Extract the [x, y] coordinate from the center of the cell holding the provided text.  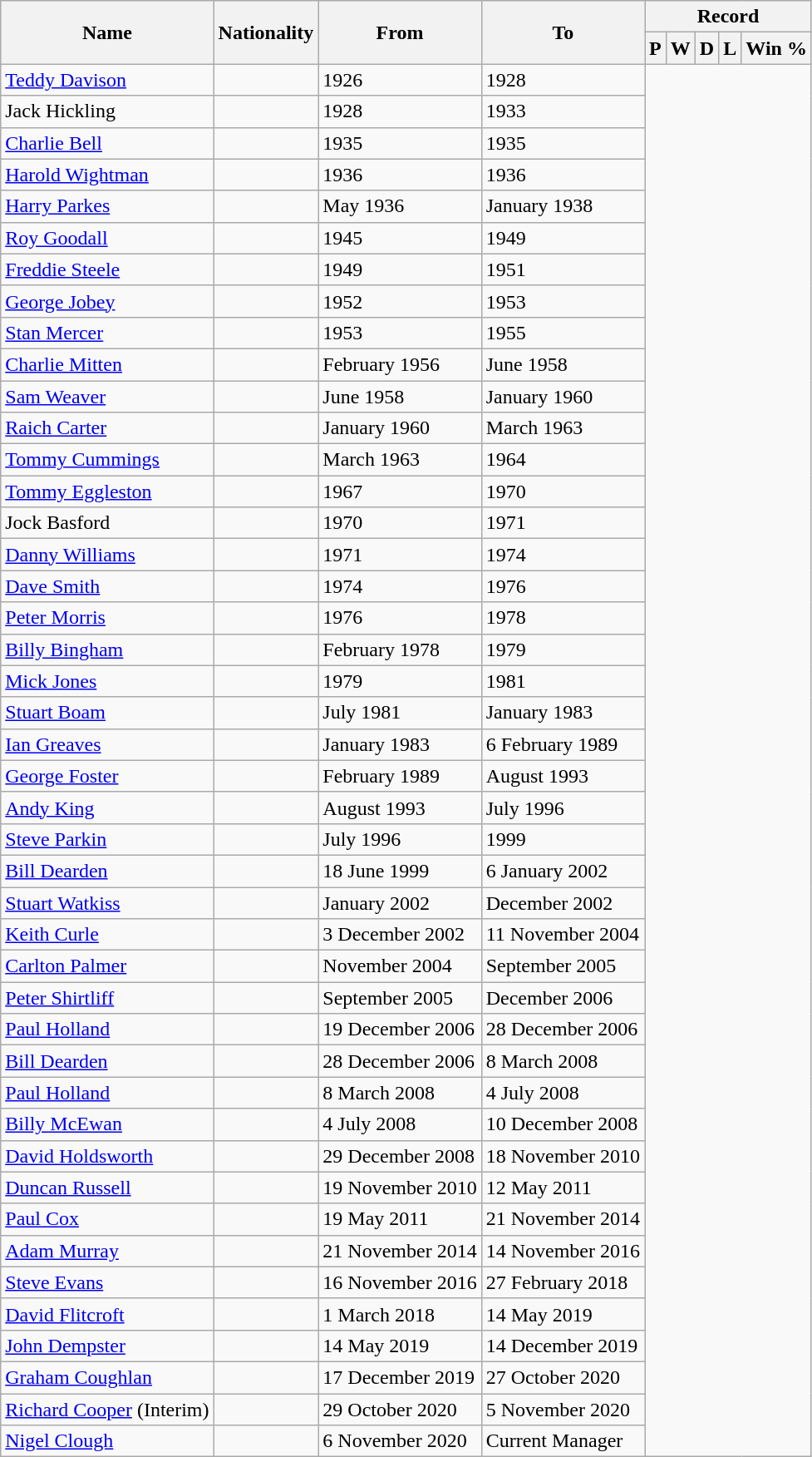
3 December 2002 [400, 935]
February 1989 [400, 776]
1952 [400, 301]
George Foster [107, 776]
Steve Evans [107, 1282]
18 November 2010 [563, 1156]
Raich Carter [107, 428]
Jack Hickling [107, 111]
27 February 2018 [563, 1282]
17 December 2019 [400, 1377]
July 1981 [400, 713]
Nationality [266, 32]
Roy Goodall [107, 238]
1967 [400, 491]
February 1978 [400, 649]
Duncan Russell [107, 1188]
27 October 2020 [563, 1377]
Freddie Steele [107, 269]
6 November 2020 [400, 1441]
Stuart Boam [107, 713]
1 March 2018 [400, 1314]
Billy McEwan [107, 1124]
19 December 2006 [400, 1030]
W [680, 48]
12 May 2011 [563, 1188]
14 December 2019 [563, 1346]
Tommy Eggleston [107, 491]
January 1938 [563, 206]
May 1936 [400, 206]
19 November 2010 [400, 1188]
D [706, 48]
Charlie Bell [107, 143]
Keith Curle [107, 935]
Name [107, 32]
November 2004 [400, 966]
December 2002 [563, 902]
George Jobey [107, 301]
Harry Parkes [107, 206]
1964 [563, 460]
Harold Wightman [107, 175]
Record [728, 17]
Graham Coughlan [107, 1377]
29 October 2020 [400, 1410]
10 December 2008 [563, 1124]
5 November 2020 [563, 1410]
1955 [563, 333]
To [563, 32]
1999 [563, 839]
December 2006 [563, 998]
Danny Williams [107, 555]
1981 [563, 681]
Mick Jones [107, 681]
David Flitcroft [107, 1314]
Andy King [107, 808]
16 November 2016 [400, 1282]
Peter Shirtliff [107, 998]
Ian Greaves [107, 744]
January 2002 [400, 902]
6 January 2002 [563, 871]
1945 [400, 238]
11 November 2004 [563, 935]
Teddy Davison [107, 80]
29 December 2008 [400, 1156]
John Dempster [107, 1346]
Richard Cooper (Interim) [107, 1410]
Sam Weaver [107, 397]
Win % [776, 48]
February 1956 [400, 364]
1978 [563, 618]
Adam Murray [107, 1251]
1926 [400, 80]
Nigel Clough [107, 1441]
Stan Mercer [107, 333]
19 May 2011 [400, 1219]
Stuart Watkiss [107, 902]
From [400, 32]
Tommy Cummings [107, 460]
Paul Cox [107, 1219]
Jock Basford [107, 523]
Peter Morris [107, 618]
1951 [563, 269]
1933 [563, 111]
Billy Bingham [107, 649]
14 November 2016 [563, 1251]
18 June 1999 [400, 871]
L [730, 48]
Dave Smith [107, 586]
Steve Parkin [107, 839]
P [656, 48]
Carlton Palmer [107, 966]
6 February 1989 [563, 744]
Current Manager [563, 1441]
David Holdsworth [107, 1156]
Charlie Mitten [107, 364]
